Detect which cell encompasses the target text, then output its [X, Y] center coordinate. 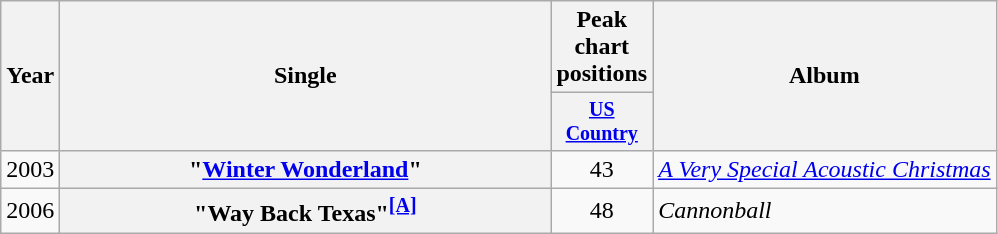
"Winter Wonderland" [306, 169]
Album [824, 76]
43 [602, 169]
48 [602, 210]
US Country [602, 122]
"Way Back Texas"[A] [306, 210]
A Very Special Acoustic Christmas [824, 169]
Cannonball [824, 210]
Peak chart positions [602, 47]
2006 [30, 210]
Year [30, 76]
2003 [30, 169]
Single [306, 76]
